For the text-containing cell, return its midpoint in [X, Y] coordinate format. 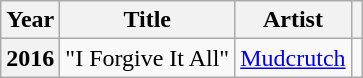
Year [30, 20]
Title [148, 20]
"I Forgive It All" [148, 58]
Mudcrutch [293, 58]
2016 [30, 58]
Artist [293, 20]
